Provide the (X, Y) coordinate of the cell's center where the given text is located.  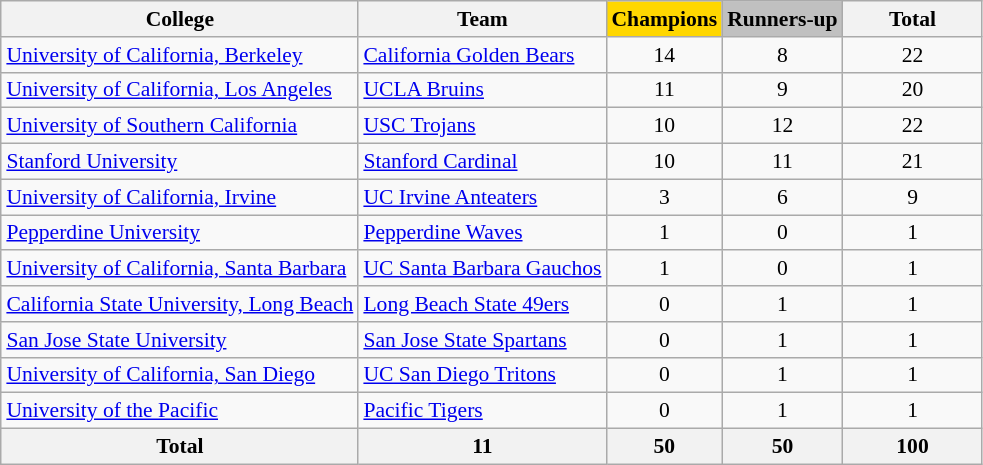
Long Beach State 49ers (482, 304)
Pepperdine University (180, 233)
Pacific Tigers (482, 411)
California Golden Bears (482, 55)
San Jose State Spartans (482, 340)
UC Santa Barbara Gauchos (482, 269)
UC Irvine Anteaters (482, 197)
20 (913, 90)
University of California, Irvine (180, 197)
University of California, Los Angeles (180, 90)
Runners-up (782, 19)
UC San Diego Tritons (482, 375)
Champions (664, 19)
University of California, San Diego (180, 375)
Pepperdine Waves (482, 233)
Team (482, 19)
12 (782, 126)
Stanford University (180, 162)
21 (913, 162)
14 (664, 55)
San Jose State University (180, 340)
University of California, Santa Barbara (180, 269)
3 (664, 197)
College (180, 19)
6 (782, 197)
USC Trojans (482, 126)
100 (913, 447)
University of the Pacific (180, 411)
California State University, Long Beach (180, 304)
University of Southern California (180, 126)
Stanford Cardinal (482, 162)
8 (782, 55)
UCLA Bruins (482, 90)
University of California, Berkeley (180, 55)
